Pinpoint the cell where the given text exists, returning its (X, Y) midpoint coordinate. 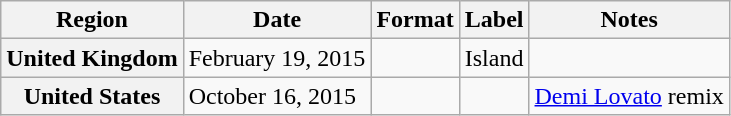
Island (494, 58)
United Kingdom (92, 58)
October 16, 2015 (277, 96)
Region (92, 20)
United States (92, 96)
Demi Lovato remix (629, 96)
Notes (629, 20)
February 19, 2015 (277, 58)
Label (494, 20)
Format (415, 20)
Date (277, 20)
